For the text-containing cell, return its midpoint in (X, Y) coordinate format. 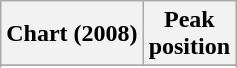
Chart (2008) (72, 34)
Peak position (189, 34)
